Locate the cell with the specified text and output its (X, Y) center coordinate. 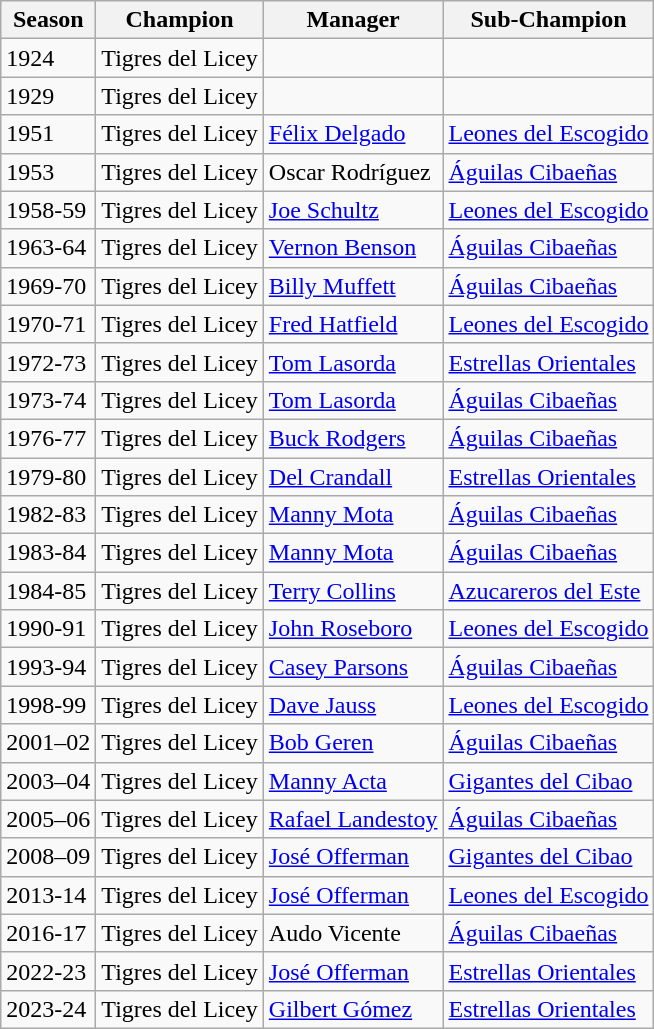
1982-83 (48, 515)
2008–09 (48, 857)
Félix Delgado (353, 134)
2005–06 (48, 819)
Champion (180, 20)
Casey Parsons (353, 667)
1951 (48, 134)
2003–04 (48, 781)
2016-17 (48, 933)
Season (48, 20)
Rafael Landestoy (353, 819)
Manny Acta (353, 781)
1969-70 (48, 286)
1963-64 (48, 248)
2013-14 (48, 895)
1998-99 (48, 705)
Billy Muffett (353, 286)
Audo Vicente (353, 933)
1973-74 (48, 400)
Buck Rodgers (353, 438)
Vernon Benson (353, 248)
Terry Collins (353, 591)
1983-84 (48, 553)
Gilbert Gómez (353, 1009)
1979-80 (48, 477)
1970-71 (48, 324)
1924 (48, 58)
1929 (48, 96)
2023-24 (48, 1009)
1953 (48, 172)
1972-73 (48, 362)
Oscar Rodríguez (353, 172)
2022-23 (48, 971)
1993-94 (48, 667)
1976-77 (48, 438)
Azucareros del Este (548, 591)
Joe Schultz (353, 210)
Dave Jauss (353, 705)
Fred Hatfield (353, 324)
Sub-Champion (548, 20)
1958-59 (48, 210)
1990-91 (48, 629)
John Roseboro (353, 629)
Del Crandall (353, 477)
Manager (353, 20)
Bob Geren (353, 743)
1984-85 (48, 591)
2001–02 (48, 743)
